Identify which cell holds the provided text, then report its (X, Y) central coordinate. 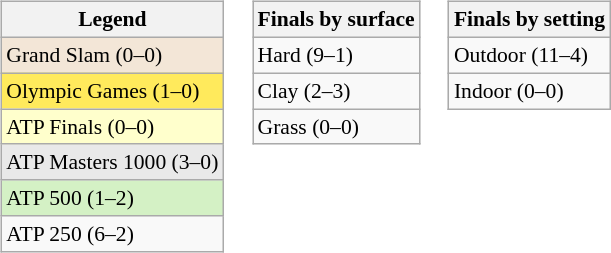
Outdoor (11–4) (530, 55)
ATP Masters 1000 (3–0) (112, 162)
ATP 500 (1–2) (112, 198)
Hard (9–1) (336, 55)
Olympic Games (1–0) (112, 91)
Indoor (0–0) (530, 91)
Grand Slam (0–0) (112, 55)
Finals by surface (336, 20)
ATP 250 (6–2) (112, 234)
ATP Finals (0–0) (112, 127)
Clay (2–3) (336, 91)
Grass (0–0) (336, 127)
Legend (112, 20)
Finals by setting (530, 20)
